From the cell containing the given text, extract its center point as (X, Y) coordinate. 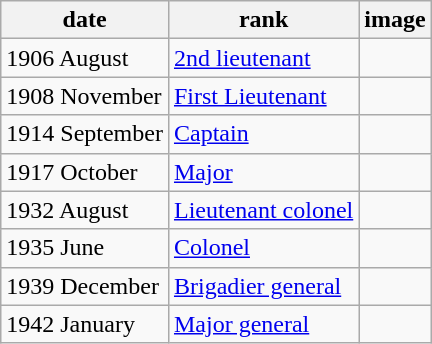
image (395, 20)
1932 August (85, 210)
Lieutenant colonel (263, 210)
1939 December (85, 286)
Colonel (263, 248)
2nd lieutenant (263, 58)
Brigadier general (263, 286)
1908 November (85, 96)
date (85, 20)
Major (263, 172)
1935 June (85, 248)
Major general (263, 324)
1942 January (85, 324)
1917 October (85, 172)
Captain (263, 134)
First Lieutenant (263, 96)
1906 August (85, 58)
rank (263, 20)
1914 September (85, 134)
